Pinpoint the cell where the given text exists, returning its (X, Y) midpoint coordinate. 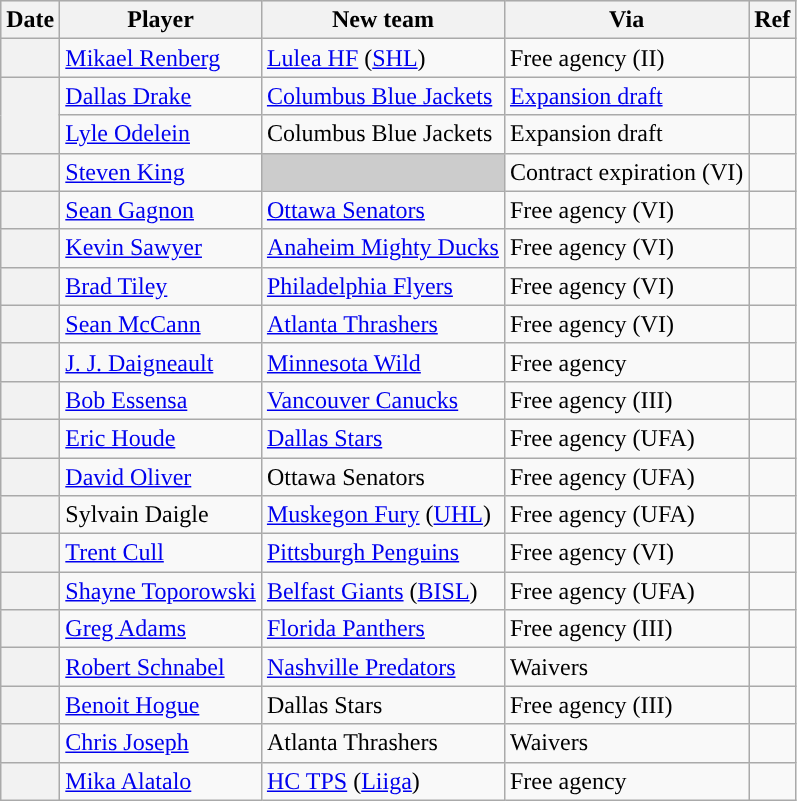
Brad Tiley (161, 286)
Lulea HF (SHL) (382, 58)
David Oliver (161, 477)
Steven King (161, 172)
Florida Panthers (382, 629)
Player (161, 20)
Pittsburgh Penguins (382, 553)
Vancouver Canucks (382, 400)
Robert Schnabel (161, 667)
Dallas Drake (161, 96)
Greg Adams (161, 629)
Sylvain Daigle (161, 515)
Eric Houde (161, 438)
Mikael Renberg (161, 58)
Philadelphia Flyers (382, 286)
New team (382, 20)
Belfast Giants (BISL) (382, 591)
Anaheim Mighty Ducks (382, 248)
Sean McCann (161, 324)
Kevin Sawyer (161, 248)
J. J. Daigneault (161, 362)
Contract expiration (VI) (626, 172)
HC TPS (Liiga) (382, 781)
Nashville Predators (382, 667)
Date (30, 20)
Muskegon Fury (UHL) (382, 515)
Trent Cull (161, 553)
Benoit Hogue (161, 705)
Ref (772, 20)
Free agency (II) (626, 58)
Via (626, 20)
Mika Alatalo (161, 781)
Lyle Odelein (161, 134)
Bob Essensa (161, 400)
Minnesota Wild (382, 362)
Chris Joseph (161, 743)
Sean Gagnon (161, 210)
Shayne Toporowski (161, 591)
